Scan for the cell matching the given text and deliver its [X, Y] coordinate at center. 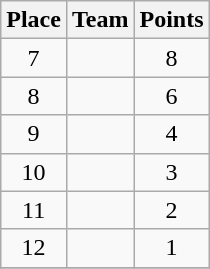
Points [172, 20]
6 [172, 96]
7 [34, 58]
1 [172, 248]
2 [172, 210]
Place [34, 20]
Team [100, 20]
10 [34, 172]
12 [34, 248]
9 [34, 134]
3 [172, 172]
11 [34, 210]
4 [172, 134]
